Determine the (x, y) coordinate at the center of the cell enclosing the given text.  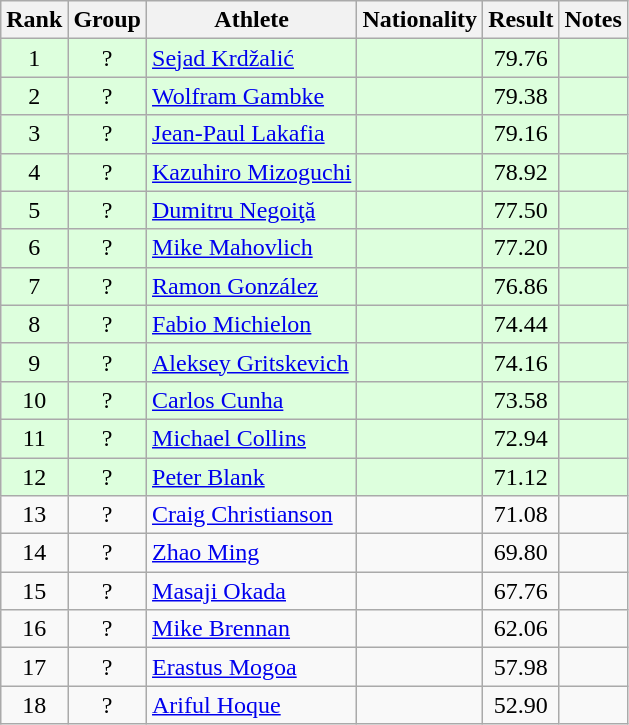
Wolfram Gambke (252, 96)
Athlete (252, 20)
Masaji Okada (252, 591)
77.50 (521, 210)
74.44 (521, 324)
Carlos Cunha (252, 400)
Fabio Michielon (252, 324)
79.38 (521, 96)
62.06 (521, 629)
Notes (593, 20)
Aleksey Gritskevich (252, 362)
13 (34, 515)
14 (34, 553)
Michael Collins (252, 438)
Dumitru Negoiţă (252, 210)
Ramon González (252, 286)
Mike Brennan (252, 629)
72.94 (521, 438)
15 (34, 591)
Jean-Paul Lakafia (252, 134)
12 (34, 477)
67.76 (521, 591)
Ariful Hoque (252, 705)
79.16 (521, 134)
16 (34, 629)
2 (34, 96)
Kazuhiro Mizoguchi (252, 172)
Craig Christianson (252, 515)
4 (34, 172)
8 (34, 324)
78.92 (521, 172)
69.80 (521, 553)
Nationality (420, 20)
9 (34, 362)
76.86 (521, 286)
74.16 (521, 362)
71.08 (521, 515)
1 (34, 58)
Mike Mahovlich (252, 248)
Result (521, 20)
Peter Blank (252, 477)
Rank (34, 20)
77.20 (521, 248)
3 (34, 134)
11 (34, 438)
79.76 (521, 58)
Sejad Krdžalić (252, 58)
10 (34, 400)
6 (34, 248)
52.90 (521, 705)
71.12 (521, 477)
Zhao Ming (252, 553)
7 (34, 286)
17 (34, 667)
Erastus Mogoa (252, 667)
18 (34, 705)
Group (108, 20)
5 (34, 210)
57.98 (521, 667)
73.58 (521, 400)
